Return [X, Y] of the center of cell containing provided text 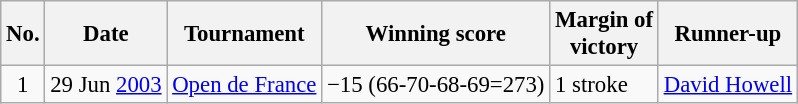
29 Jun 2003 [106, 85]
1 stroke [604, 85]
1 [23, 85]
Date [106, 34]
Tournament [244, 34]
Margin ofvictory [604, 34]
Runner-up [728, 34]
Winning score [436, 34]
−15 (66-70-68-69=273) [436, 85]
Open de France [244, 85]
No. [23, 34]
David Howell [728, 85]
